Identify which cell holds the provided text, then report its (X, Y) central coordinate. 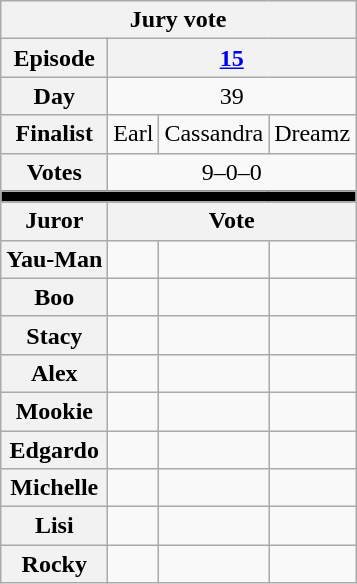
Lisi (54, 526)
Mookie (54, 411)
Alex (54, 373)
Rocky (54, 564)
Yau-Man (54, 259)
Dreamz (312, 134)
15 (232, 58)
Votes (54, 172)
Jury vote (178, 20)
Stacy (54, 335)
Edgardo (54, 449)
Earl (134, 134)
Juror (54, 221)
Boo (54, 297)
Finalist (54, 134)
Episode (54, 58)
39 (232, 96)
Michelle (54, 488)
Day (54, 96)
Cassandra (214, 134)
9–0–0 (232, 172)
Vote (232, 221)
